Search for the cell housing the specified text and yield its [x, y] center coordinate. 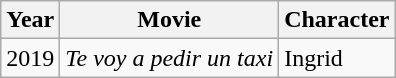
Te voy a pedir un taxi [170, 58]
2019 [30, 58]
Character [337, 20]
Ingrid [337, 58]
Year [30, 20]
Movie [170, 20]
